From the cell containing the given text, extract its center point as [x, y] coordinate. 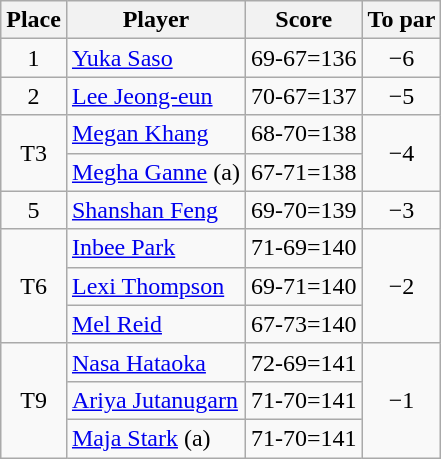
67-71=138 [304, 172]
Maja Stark (a) [156, 438]
−3 [402, 210]
1 [34, 58]
Yuka Saso [156, 58]
Megan Khang [156, 134]
−6 [402, 58]
67-73=140 [304, 324]
Shanshan Feng [156, 210]
Nasa Hataoka [156, 362]
Player [156, 20]
72-69=141 [304, 362]
Ariya Jutanugarn [156, 400]
Score [304, 20]
T3 [34, 153]
Megha Ganne (a) [156, 172]
−5 [402, 96]
T9 [34, 400]
2 [34, 96]
69-71=140 [304, 286]
To par [402, 20]
−4 [402, 153]
5 [34, 210]
69-67=136 [304, 58]
69-70=139 [304, 210]
Mel Reid [156, 324]
T6 [34, 286]
Place [34, 20]
71-69=140 [304, 248]
Inbee Park [156, 248]
−1 [402, 400]
70-67=137 [304, 96]
68-70=138 [304, 134]
−2 [402, 286]
Lexi Thompson [156, 286]
Lee Jeong-eun [156, 96]
